Find where the given text appears and provide that cell's center as (X, Y) coordinate. 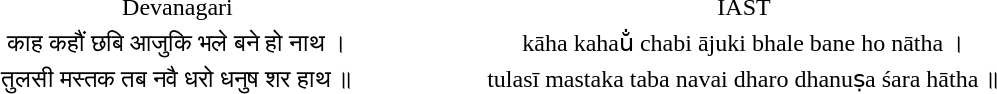
काह कहौं छबि आजुकि भले बने हो नाथ । (240, 42)
तुलसी मस्तक तब नवै धरो धनुष शर हाथ ॥ (240, 78)
